Capture the cell that displays the provided text and extract its [x, y] central coordinate. 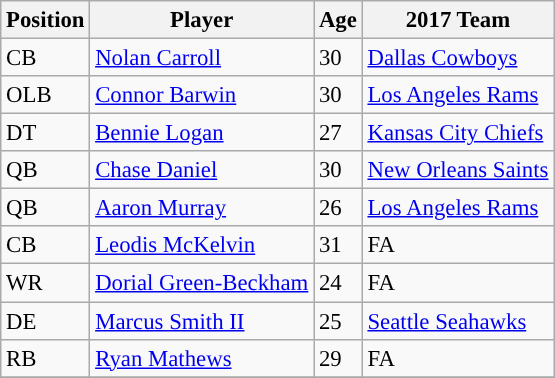
New Orleans Saints [458, 170]
25 [338, 321]
26 [338, 208]
Seattle Seahawks [458, 321]
Aaron Murray [202, 208]
24 [338, 283]
Nolan Carroll [202, 58]
Bennie Logan [202, 133]
WR [46, 283]
Dallas Cowboys [458, 58]
31 [338, 245]
Age [338, 20]
2017 Team [458, 20]
OLB [46, 95]
DE [46, 321]
Player [202, 20]
Position [46, 20]
27 [338, 133]
Ryan Mathews [202, 358]
Chase Daniel [202, 170]
Marcus Smith II [202, 321]
RB [46, 358]
Leodis McKelvin [202, 245]
Kansas City Chiefs [458, 133]
Dorial Green-Beckham [202, 283]
29 [338, 358]
DT [46, 133]
Connor Barwin [202, 95]
